From the cell containing the given text, extract its center point as (x, y) coordinate. 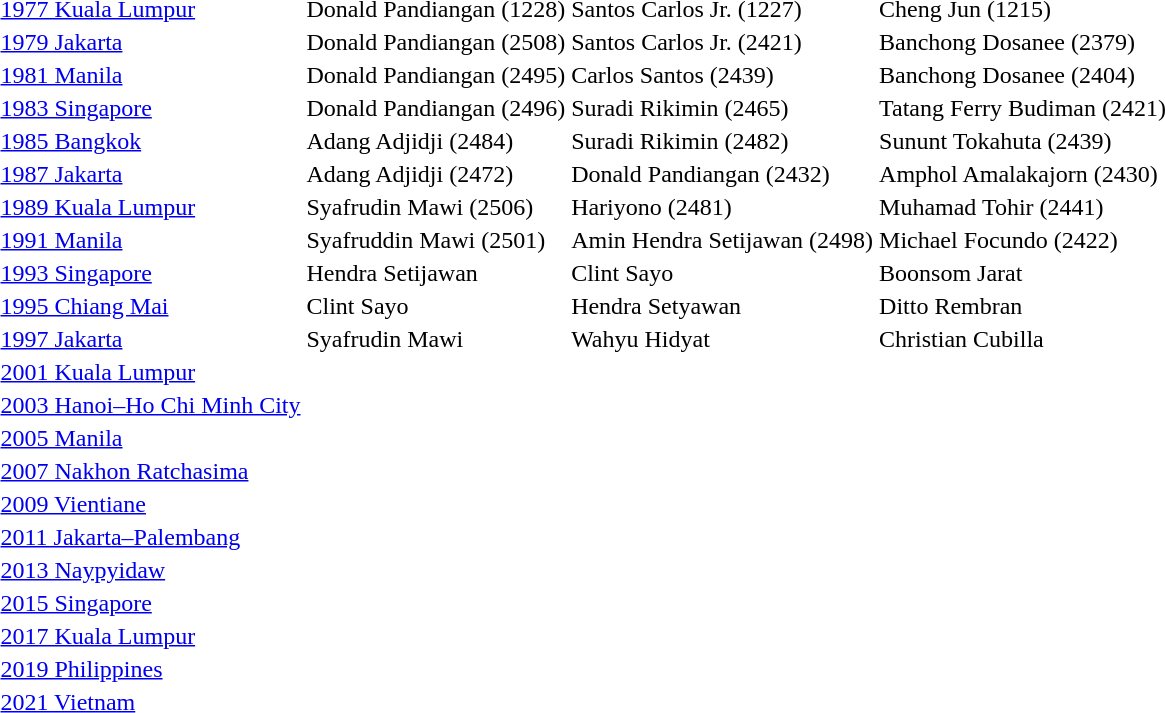
Donald Pandiangan (2508) (436, 42)
Santos Carlos Jr. (2421) (722, 42)
Adang Adjidji (2484) (436, 141)
Adang Adjidji (2472) (436, 174)
Donald Pandiangan (2496) (436, 108)
Syafruddin Mawi (2501) (436, 240)
Syafrudin Mawi (2506) (436, 207)
Suradi Rikimin (2465) (722, 108)
Suradi Rikimin (2482) (722, 141)
Donald Pandiangan (2495) (436, 75)
Hariyono (2481) (722, 207)
Hendra Setyawan (722, 306)
Amin Hendra Setijawan (2498) (722, 240)
Wahyu Hidyat (722, 339)
Carlos Santos (2439) (722, 75)
Syafrudin Mawi (436, 339)
Donald Pandiangan (2432) (722, 174)
Hendra Setijawan (436, 273)
